Return the (x, y) coordinate for the center point of the cell that contains the specified text.  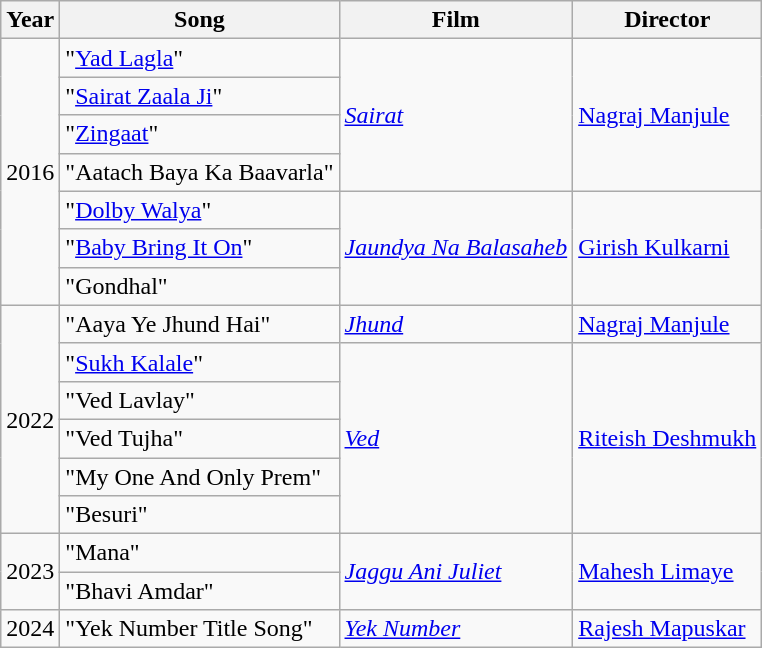
"Aatach Baya Ka Baavarla" (200, 172)
Year (30, 20)
"Mana" (200, 553)
"Sukh Kalale" (200, 362)
Riteish Deshmukh (668, 438)
"Dolby Walya" (200, 210)
"Yad Lagla" (200, 58)
Song (200, 20)
Jhund (456, 324)
Rajesh Mapuskar (668, 629)
Mahesh Limaye (668, 572)
Ved (456, 438)
"Ved Tujha" (200, 438)
"Yek Number Title Song" (200, 629)
Jaggu Ani Juliet (456, 572)
"Ved Lavlay" (200, 400)
2024 (30, 629)
"Gondhal" (200, 286)
Yek Number (456, 629)
Sairat (456, 115)
Girish Kulkarni (668, 248)
Jaundya Na Balasaheb (456, 248)
2022 (30, 419)
"Zingaat" (200, 134)
Film (456, 20)
2023 (30, 572)
"Baby Bring It On" (200, 248)
"Besuri" (200, 515)
"Sairat Zaala Ji" (200, 96)
Director (668, 20)
"Bhavi Amdar" (200, 591)
"Aaya Ye Jhund Hai" (200, 324)
2016 (30, 172)
"My One And Only Prem" (200, 477)
